Locate the cell with the specified text and output its [X, Y] center coordinate. 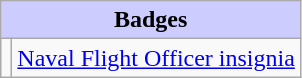
Badges [151, 20]
Naval Flight Officer insignia [156, 58]
